Detect which cell encompasses the target text, then output its [X, Y] center coordinate. 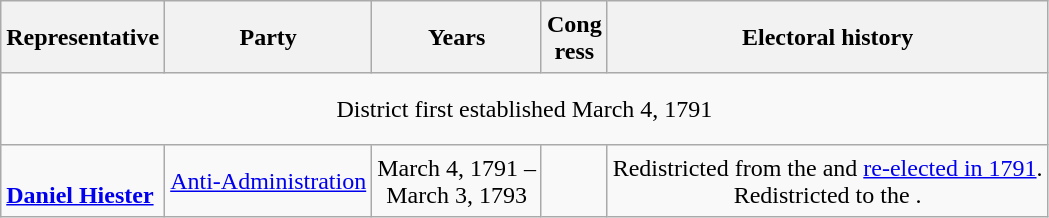
Representative [83, 37]
Electoral history [828, 37]
Daniel Hiester [83, 181]
Congress [574, 37]
Party [268, 37]
Redistricted from the and re-elected in 1791.Redistricted to the . [828, 181]
Years [457, 37]
March 4, 1791 –March 3, 1793 [457, 181]
Anti-Administration [268, 181]
District first established March 4, 1791 [524, 109]
